From the cell containing the given text, extract its center point as (X, Y) coordinate. 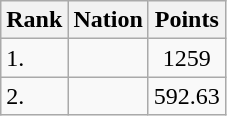
1259 (186, 58)
Rank (34, 20)
592.63 (186, 96)
1. (34, 58)
Nation (108, 20)
Points (186, 20)
2. (34, 96)
